Find where the given text appears and provide that cell's center as [X, Y] coordinate. 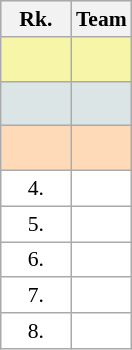
5. [36, 224]
6. [36, 260]
7. [36, 296]
4. [36, 189]
Team [102, 19]
8. [36, 331]
Rk. [36, 19]
